For the text-containing cell, return its midpoint in (x, y) coordinate format. 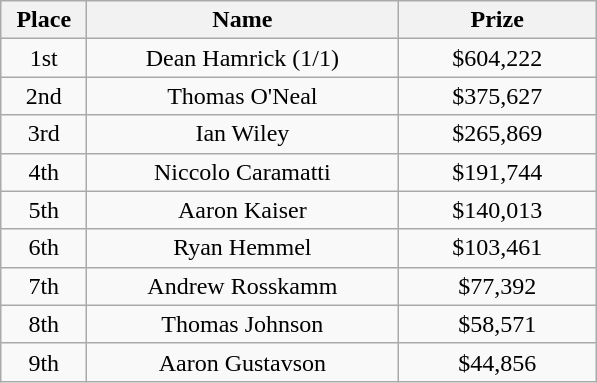
Thomas O'Neal (242, 96)
1st (44, 58)
Thomas Johnson (242, 324)
7th (44, 286)
Ryan Hemmel (242, 248)
5th (44, 210)
Name (242, 20)
Prize (498, 20)
Dean Hamrick (1/1) (242, 58)
$375,627 (498, 96)
$140,013 (498, 210)
Andrew Rosskamm (242, 286)
$191,744 (498, 172)
$604,222 (498, 58)
Niccolo Caramatti (242, 172)
6th (44, 248)
3rd (44, 134)
$44,856 (498, 362)
4th (44, 172)
$58,571 (498, 324)
$77,392 (498, 286)
8th (44, 324)
$103,461 (498, 248)
Ian Wiley (242, 134)
Aaron Gustavson (242, 362)
2nd (44, 96)
9th (44, 362)
$265,869 (498, 134)
Aaron Kaiser (242, 210)
Place (44, 20)
